Provide the (X, Y) coordinate of the cell's center where the given text is located.  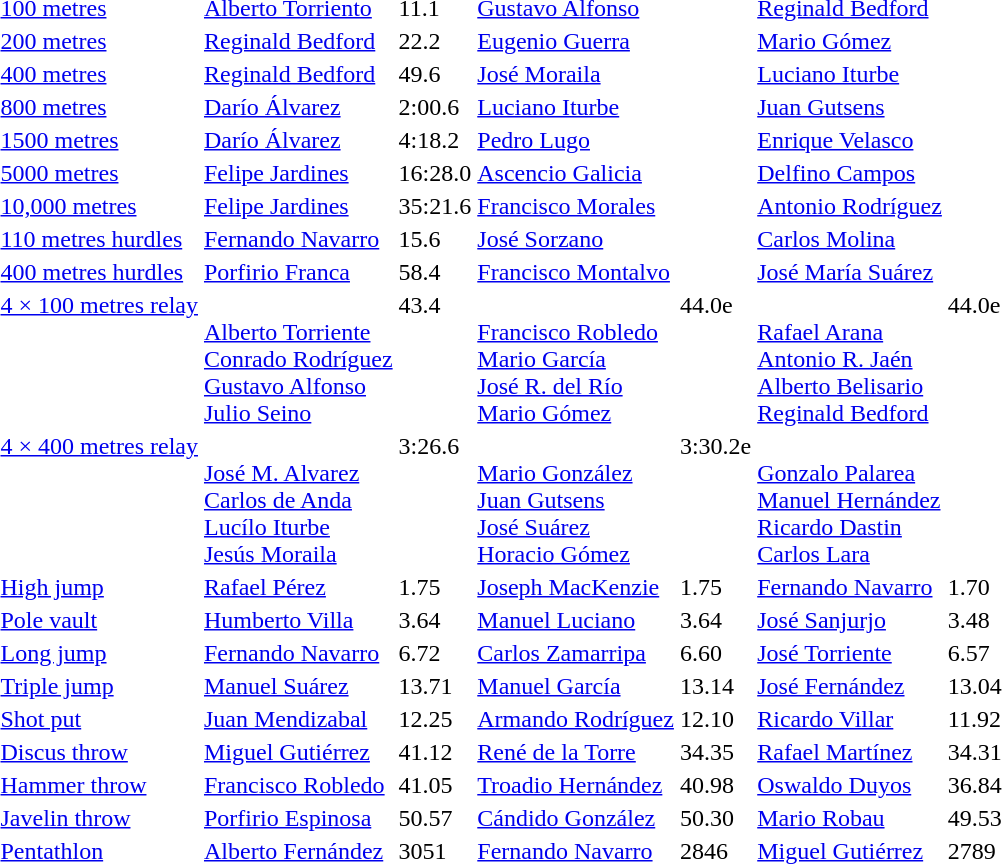
35:21.6 (435, 206)
22.2 (435, 41)
Carlos Zamarripa (576, 653)
René de la Torre (576, 752)
Oswaldo Duyos (850, 785)
Rafael Martínez (850, 752)
Francisco Robledo (298, 785)
Manuel García (576, 686)
José Fernández (850, 686)
6.72 (435, 653)
José Sorzano (576, 239)
Mario Robau (850, 818)
Juan Gutsens (850, 107)
Juan Mendizabal (298, 719)
Francisco Robledo Mario García José R. del Río Mario Gómez (576, 359)
34.35 (715, 752)
Humberto Villa (298, 620)
Mario González Juan Gutsens José Suárez Horacio Gómez (576, 500)
50.57 (435, 818)
Armando Rodríguez (576, 719)
José Sanjurjo (850, 620)
Enrique Velasco (850, 140)
Antonio Rodríguez (850, 206)
13.71 (435, 686)
Manuel Suárez (298, 686)
43.4 (435, 359)
49.6 (435, 74)
José Moraila (576, 74)
6.60 (715, 653)
Alberto Torriente Conrado Rodríguez Gustavo Alfonso Julio Seino (298, 359)
41.05 (435, 785)
Ascencio Galicia (576, 173)
Eugenio Guerra (576, 41)
Francisco Morales (576, 206)
15.6 (435, 239)
Gonzalo Palarea Manuel Hernández Ricardo Dastin Carlos Lara (850, 500)
José Torriente (850, 653)
Porfirio Franca (298, 272)
José María Suárez (850, 272)
50.30 (715, 818)
Rafael Arana Antonio R. Jaén Alberto Belisario Reginald Bedford (850, 359)
Mario Gómez (850, 41)
Carlos Molina (850, 239)
2:00.6 (435, 107)
41.12 (435, 752)
12.25 (435, 719)
Porfirio Espinosa (298, 818)
58.4 (435, 272)
Miguel Gutiérrez (298, 752)
4:18.2 (435, 140)
Pedro Lugo (576, 140)
Rafael Pérez (298, 587)
Delfino Campos (850, 173)
40.98 (715, 785)
Ricardo Villar (850, 719)
3:30.2e (715, 500)
Cándido González (576, 818)
Francisco Montalvo (576, 272)
16:28.0 (435, 173)
Troadio Hernández (576, 785)
Joseph MacKenzie (576, 587)
44.0e (715, 359)
13.14 (715, 686)
12.10 (715, 719)
José M. Alvarez Carlos de Anda Lucílo Iturbe Jesús Moraila (298, 500)
Manuel Luciano (576, 620)
3:26.6 (435, 500)
